Search for the cell housing the specified text and yield its [X, Y] center coordinate. 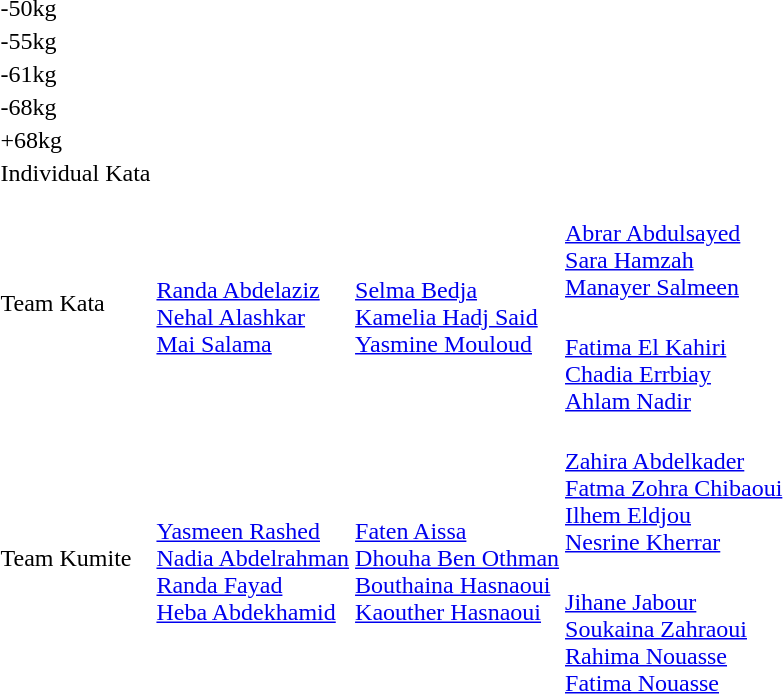
Randa AbdelazizNehal AlashkarMai Salama [253, 304]
Selma BedjaKamelia Hadj SaidYasmine Mouloud [458, 304]
